Scan for the cell matching the given text and deliver its (X, Y) coordinate at center. 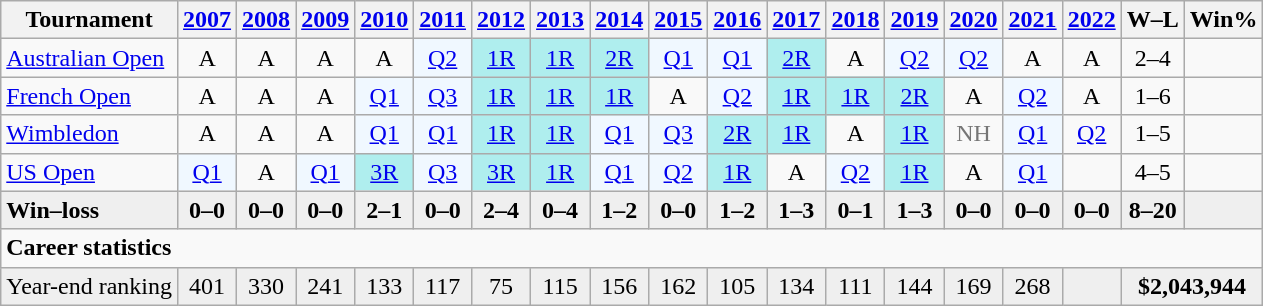
162 (678, 286)
2013 (560, 20)
W–L (1152, 20)
Career statistics (632, 248)
156 (620, 286)
144 (914, 286)
133 (384, 286)
2008 (266, 20)
0–1 (856, 210)
2016 (738, 20)
2009 (326, 20)
Win% (1224, 20)
169 (974, 286)
2–1 (384, 210)
2007 (208, 20)
2019 (914, 20)
2012 (502, 20)
105 (738, 286)
401 (208, 286)
75 (502, 286)
2017 (796, 20)
$2,043,944 (1192, 286)
2022 (1092, 20)
4–5 (1152, 172)
French Open (90, 96)
117 (443, 286)
US Open (90, 172)
134 (796, 286)
2010 (384, 20)
2015 (678, 20)
330 (266, 286)
111 (856, 286)
2020 (974, 20)
2018 (856, 20)
Tournament (90, 20)
0–4 (560, 210)
2021 (1032, 20)
NH (974, 134)
1–5 (1152, 134)
115 (560, 286)
8–20 (1152, 210)
2014 (620, 20)
Australian Open (90, 58)
Win–loss (90, 210)
241 (326, 286)
Wimbledon (90, 134)
Year-end ranking (90, 286)
1–6 (1152, 96)
2011 (443, 20)
268 (1032, 286)
